Pinpoint the cell where the given text exists, returning its [X, Y] midpoint coordinate. 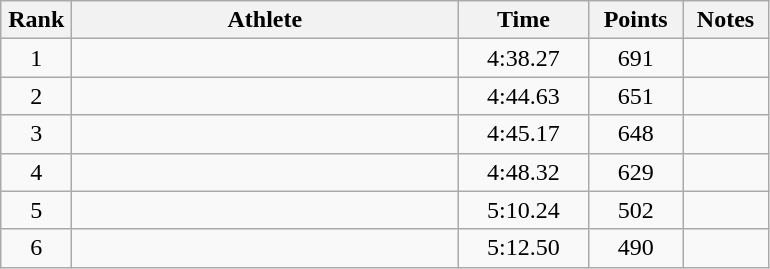
648 [636, 134]
Athlete [265, 20]
6 [36, 248]
2 [36, 96]
Points [636, 20]
4 [36, 172]
5 [36, 210]
629 [636, 172]
3 [36, 134]
4:44.63 [524, 96]
Notes [725, 20]
Rank [36, 20]
502 [636, 210]
1 [36, 58]
691 [636, 58]
4:48.32 [524, 172]
4:45.17 [524, 134]
Time [524, 20]
5:12.50 [524, 248]
4:38.27 [524, 58]
490 [636, 248]
651 [636, 96]
5:10.24 [524, 210]
